Output the [x, y] coordinate of the center of the cell containing the given text.  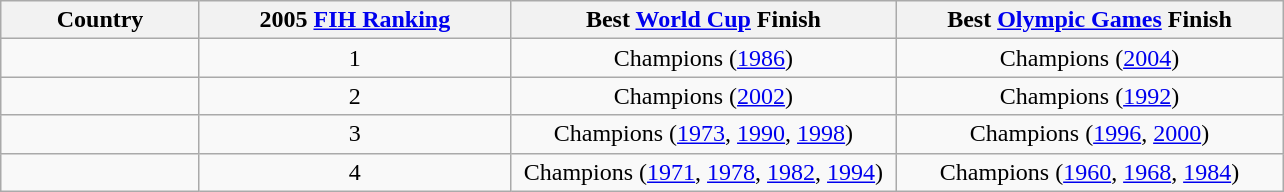
Champions (1960, 1968, 1984) [1089, 172]
2 [354, 96]
Best World Cup Finish [703, 20]
Champions (1971, 1978, 1982, 1994) [703, 172]
4 [354, 172]
3 [354, 134]
Champions (1992) [1089, 96]
Champions (1986) [703, 58]
2005 FIH Ranking [354, 20]
Best Olympic Games Finish [1089, 20]
Champions (1996, 2000) [1089, 134]
Champions (2002) [703, 96]
Champions (2004) [1089, 58]
Champions (1973, 1990, 1998) [703, 134]
1 [354, 58]
Country [100, 20]
